Identify which cell holds the provided text, then report its (x, y) central coordinate. 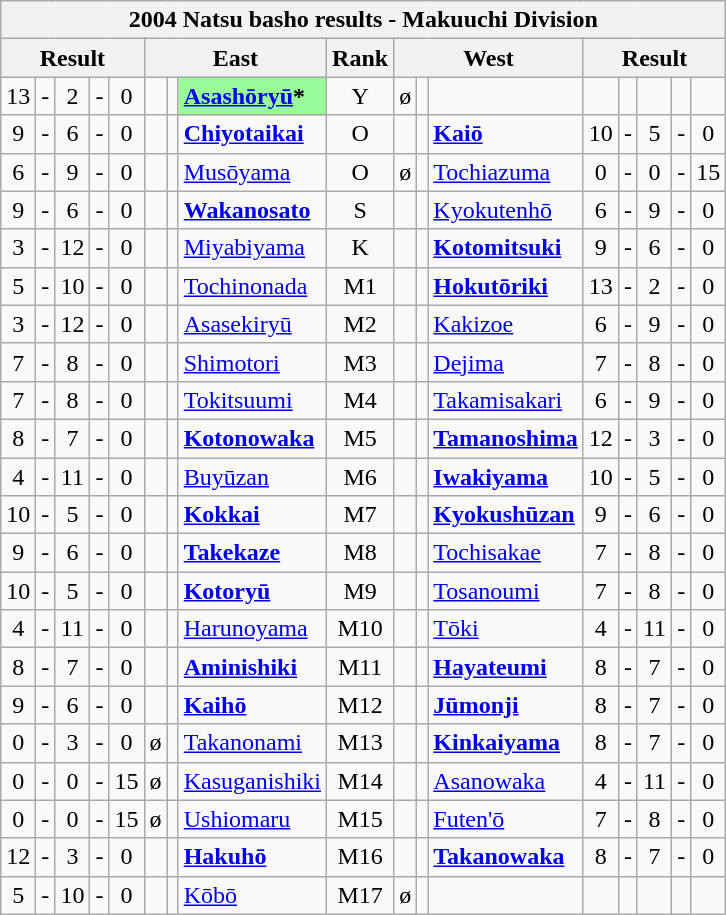
K (360, 248)
M9 (360, 591)
Harunoyama (252, 629)
Tochiazuma (506, 172)
M2 (360, 324)
Kōbō (252, 895)
Jūmonji (506, 705)
Musōyama (252, 172)
M8 (360, 553)
Y (360, 96)
M15 (360, 819)
M7 (360, 515)
West (489, 58)
Aminishiki (252, 667)
Hokutōriki (506, 286)
Kakizoe (506, 324)
Ushiomaru (252, 819)
M16 (360, 857)
Tōki (506, 629)
East (236, 58)
M1 (360, 286)
M10 (360, 629)
Kotoryū (252, 591)
Takamisakari (506, 400)
Futen'ō (506, 819)
Takanowaka (506, 857)
M17 (360, 895)
Kyokushūzan (506, 515)
Kaiō (506, 134)
Tochinonada (252, 286)
Miyabiyama (252, 248)
M14 (360, 781)
Tamanoshima (506, 438)
Hayateumi (506, 667)
Buyūzan (252, 477)
Tochisakae (506, 553)
M6 (360, 477)
Kyokutenhō (506, 210)
M13 (360, 743)
Iwakiyama (506, 477)
M4 (360, 400)
Rank (360, 58)
Kokkai (252, 515)
Kotonowaka (252, 438)
Kinkaiyama (506, 743)
Tokitsuumi (252, 400)
Tosanoumi (506, 591)
Asanowaka (506, 781)
M3 (360, 362)
Wakanosato (252, 210)
M5 (360, 438)
S (360, 210)
Hakuhō (252, 857)
Kotomitsuki (506, 248)
Asasekiryū (252, 324)
Kaihō (252, 705)
Takekaze (252, 553)
Shimotori (252, 362)
2004 Natsu basho results - Makuuchi Division (364, 20)
Kasuganishiki (252, 781)
M12 (360, 705)
M11 (360, 667)
Takanonami (252, 743)
Dejima (506, 362)
Asashōryū* (252, 96)
Chiyotaikai (252, 134)
